Determine the (x, y) coordinate at the center of the cell enclosing the given text.  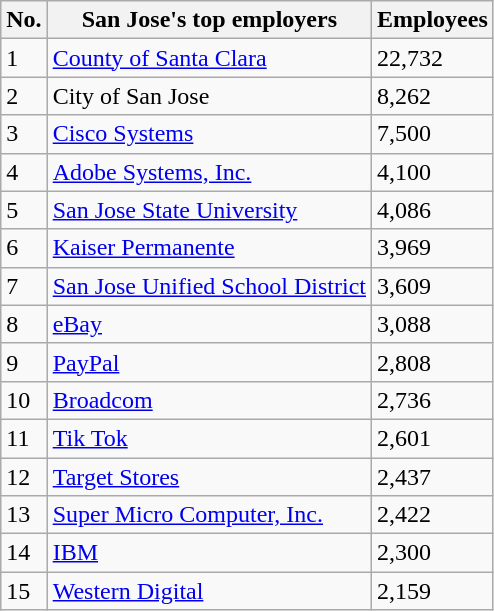
Adobe Systems, Inc. (209, 172)
San Jose's top employers (209, 20)
2,808 (433, 362)
9 (24, 362)
10 (24, 400)
2,300 (433, 553)
Target Stores (209, 477)
2,601 (433, 438)
14 (24, 553)
City of San Jose (209, 96)
3 (24, 134)
4 (24, 172)
Broadcom (209, 400)
San Jose State University (209, 210)
IBM (209, 553)
5 (24, 210)
3,609 (433, 286)
Tik Tok (209, 438)
7 (24, 286)
PayPal (209, 362)
eBay (209, 324)
2,437 (433, 477)
6 (24, 248)
8,262 (433, 96)
1 (24, 58)
No. (24, 20)
Cisco Systems (209, 134)
13 (24, 515)
8 (24, 324)
3,088 (433, 324)
4,100 (433, 172)
2,159 (433, 591)
Employees (433, 20)
Kaiser Permanente (209, 248)
Western Digital (209, 591)
County of Santa Clara (209, 58)
San Jose Unified School District (209, 286)
15 (24, 591)
2,736 (433, 400)
22,732 (433, 58)
11 (24, 438)
2 (24, 96)
3,969 (433, 248)
7,500 (433, 134)
12 (24, 477)
Super Micro Computer, Inc. (209, 515)
4,086 (433, 210)
2,422 (433, 515)
